Find where the given text appears and provide that cell's center as [x, y] coordinate. 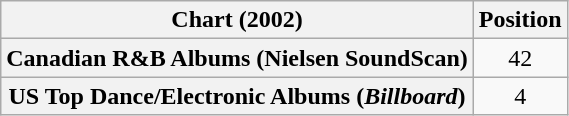
US Top Dance/Electronic Albums (Billboard) [238, 96]
Canadian R&B Albums (Nielsen SoundScan) [238, 58]
Chart (2002) [238, 20]
Position [520, 20]
42 [520, 58]
4 [520, 96]
